Output the [x, y] coordinate of the center of the cell containing the given text.  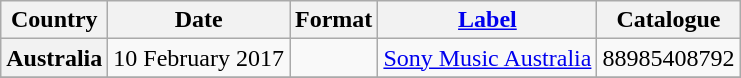
10 February 2017 [199, 58]
Date [199, 20]
Catalogue [668, 20]
88985408792 [668, 58]
Format [334, 20]
Label [488, 20]
Sony Music Australia [488, 58]
Australia [54, 58]
Country [54, 20]
